Locate the cell with the specified text and output its (x, y) center coordinate. 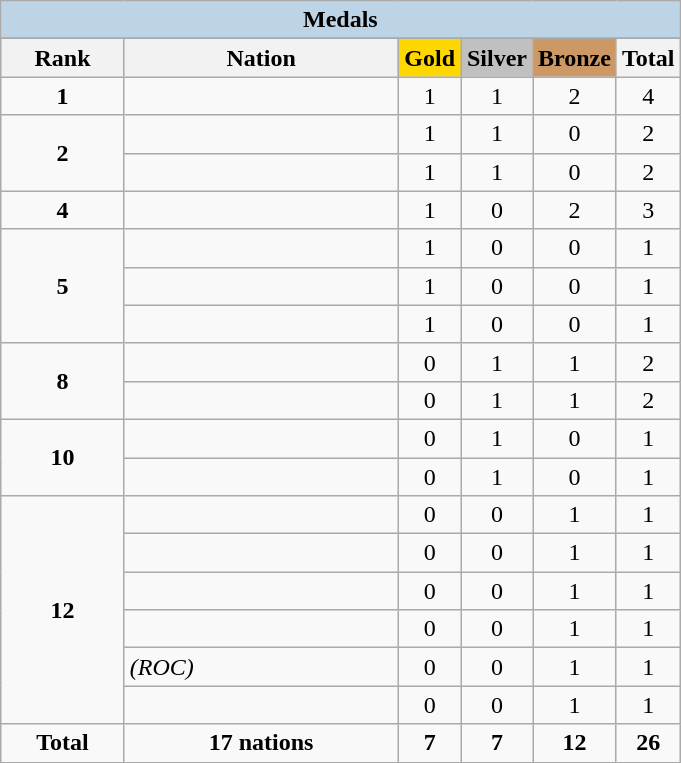
17 nations (261, 743)
5 (63, 286)
8 (63, 381)
Rank (63, 58)
Medals (340, 20)
Nation (261, 58)
10 (63, 457)
Gold (430, 58)
26 (648, 743)
(ROC) (261, 667)
3 (648, 210)
Bronze (574, 58)
Silver (496, 58)
